Locate the cell with the specified text and output its (x, y) center coordinate. 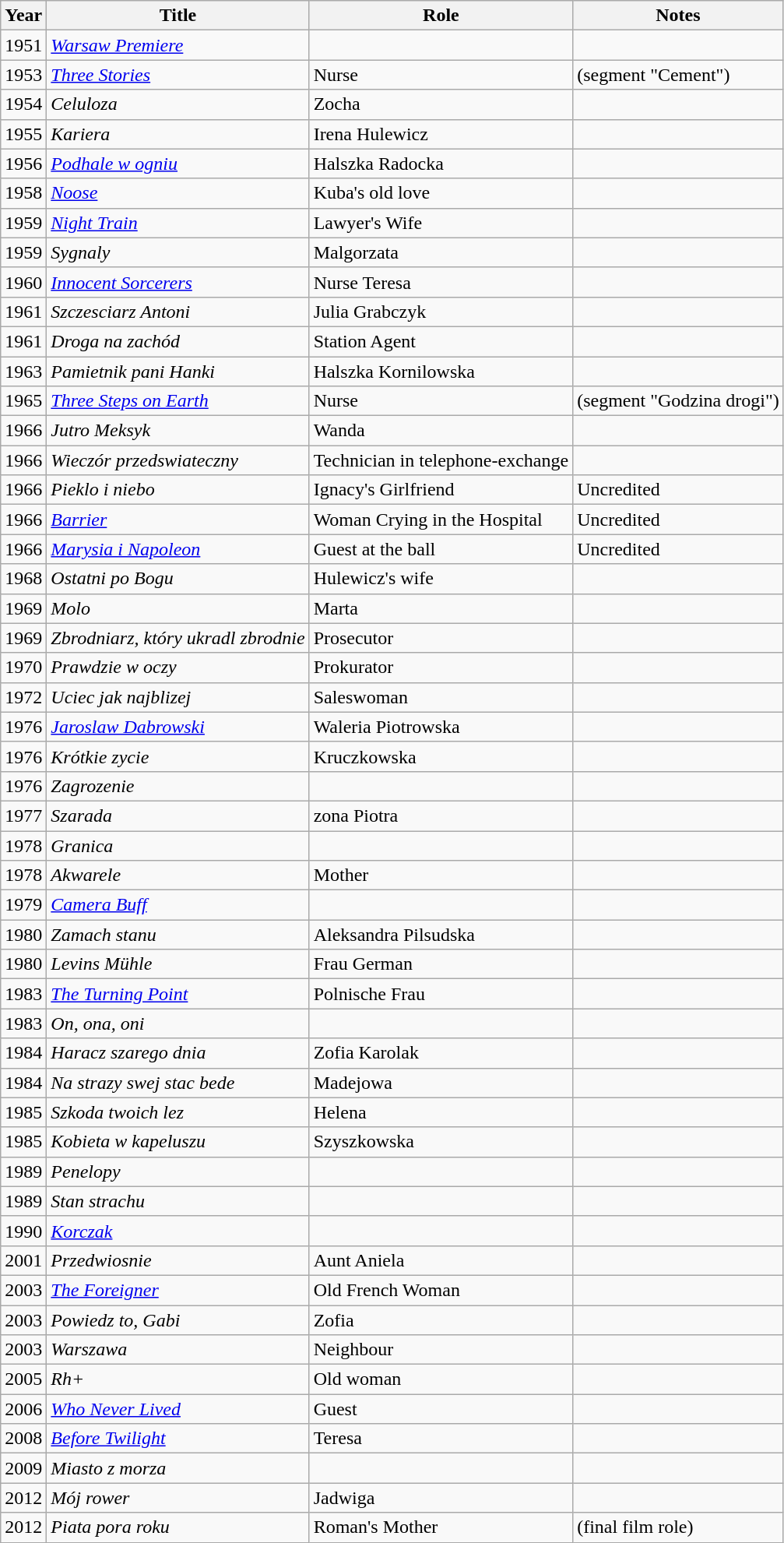
Granica (178, 845)
Na strazy swej stac bede (178, 1083)
Halszka Kornilowska (441, 372)
Guest (441, 1409)
Woman Crying in the Hospital (441, 520)
Wieczór przedswiateczny (178, 460)
Guest at the ball (441, 549)
Szyszkowska (441, 1142)
On, ona, oni (178, 1023)
1965 (23, 401)
Penelopy (178, 1171)
1951 (23, 45)
(final film role) (679, 1527)
1953 (23, 75)
1958 (23, 193)
Technician in telephone-exchange (441, 460)
Szczesciarz Antoni (178, 312)
Pieklo i niebo (178, 490)
1977 (23, 816)
Hulewicz's wife (441, 579)
Lawyer's Wife (441, 223)
Warszawa (178, 1350)
Saleswoman (441, 697)
Molo (178, 608)
(segment "Cement") (679, 75)
Ostatni po Bogu (178, 579)
Madejowa (441, 1083)
1963 (23, 372)
Neighbour (441, 1350)
Helena (441, 1112)
The Turning Point (178, 994)
Powiedz to, Gabi (178, 1320)
Mother (441, 875)
Noose (178, 193)
Julia Grabczyk (441, 312)
1972 (23, 697)
Old French Woman (441, 1290)
Piata pora roku (178, 1527)
Stan strachu (178, 1201)
Station Agent (441, 341)
1990 (23, 1231)
(segment "Godzina drogi") (679, 401)
Ignacy's Girlfriend (441, 490)
Halszka Radocka (441, 164)
1956 (23, 164)
1968 (23, 579)
Marta (441, 608)
Nurse Teresa (441, 282)
Zamach stanu (178, 935)
Who Never Lived (178, 1409)
Korczak (178, 1231)
Barrier (178, 520)
Three Steps on Earth (178, 401)
Marysia i Napoleon (178, 549)
Polnische Frau (441, 994)
Kobieta w kapeluszu (178, 1142)
Prosecutor (441, 638)
Kuba's old love (441, 193)
Warsaw Premiere (178, 45)
Three Stories (178, 75)
Title (178, 16)
Aunt Aniela (441, 1260)
1954 (23, 104)
Haracz szarego dnia (178, 1053)
Sygnaly (178, 252)
2001 (23, 1260)
1955 (23, 134)
1979 (23, 905)
Pamietnik pani Hanki (178, 372)
Szarada (178, 816)
2006 (23, 1409)
Mój rower (178, 1498)
Frau German (441, 964)
Notes (679, 16)
Zofia Karolak (441, 1053)
Prokurator (441, 668)
Malgorzata (441, 252)
Year (23, 16)
Celuloza (178, 104)
Waleria Piotrowska (441, 727)
Podhale w ogniu (178, 164)
Night Train (178, 223)
Aleksandra Pilsudska (441, 935)
2008 (23, 1439)
Jadwiga (441, 1498)
2009 (23, 1468)
Prawdzie w oczy (178, 668)
Zbrodniarz, który ukradl zbrodnie (178, 638)
Before Twilight (178, 1439)
1960 (23, 282)
Levins Mühle (178, 964)
Zocha (441, 104)
Rh+ (178, 1379)
Jaroslaw Dabrowski (178, 727)
The Foreigner (178, 1290)
Akwarele (178, 875)
Irena Hulewicz (441, 134)
Droga na zachód (178, 341)
Miasto z morza (178, 1468)
Role (441, 16)
Wanda (441, 431)
Zofia (441, 1320)
Kariera (178, 134)
Kruczkowska (441, 756)
Camera Buff (178, 905)
1970 (23, 668)
Jutro Meksyk (178, 431)
Teresa (441, 1439)
Roman's Mother (441, 1527)
Innocent Sorcerers (178, 282)
Krótkie zycie (178, 756)
zona Piotra (441, 816)
Zagrozenie (178, 786)
Szkoda twoich lez (178, 1112)
Uciec jak najblizej (178, 697)
Przedwiosnie (178, 1260)
Old woman (441, 1379)
2005 (23, 1379)
